Determine the [x, y] coordinate at the center of the cell enclosing the given text.  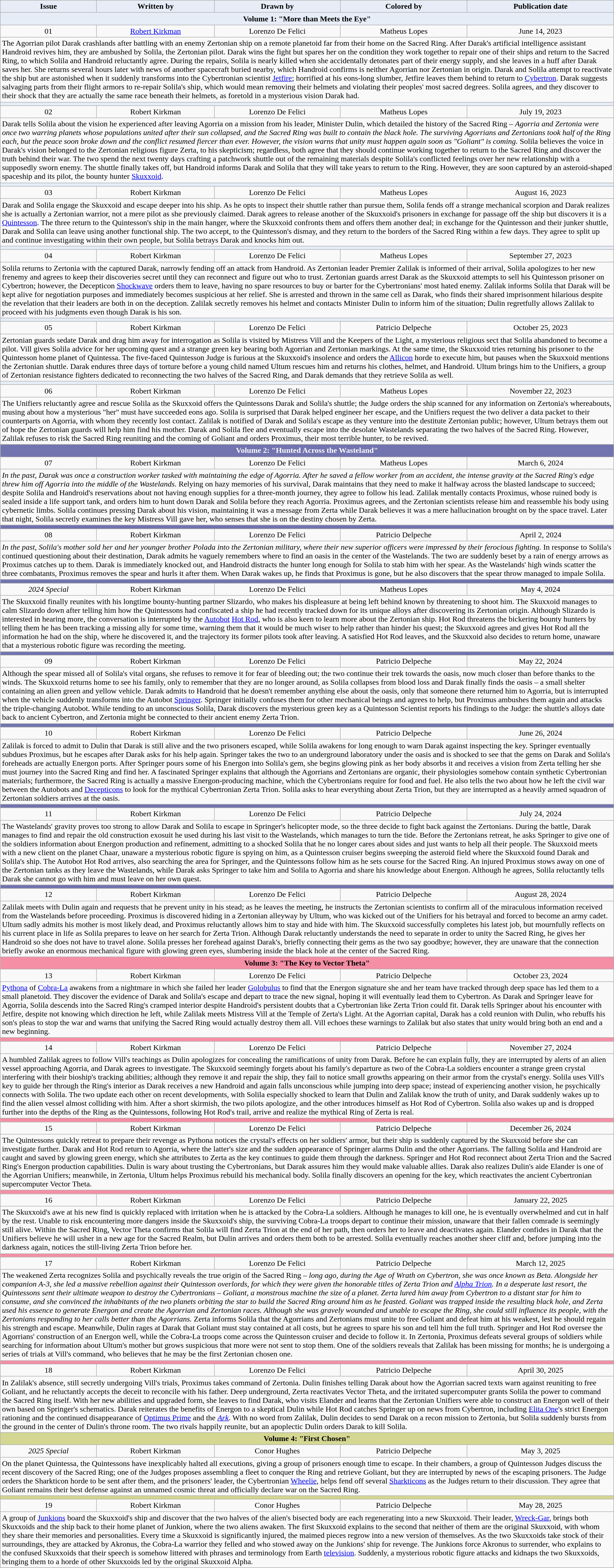
18 [49, 1370]
09 [49, 661]
11 [49, 814]
July 24, 2024 [540, 814]
Publication date [540, 6]
04 [49, 256]
02 [49, 112]
May 22, 2024 [540, 661]
September 27, 2023 [540, 256]
June 14, 2023 [540, 31]
13 [49, 975]
November 27, 2024 [540, 1047]
2025 Special [49, 1451]
2024 Special [49, 589]
Written by [155, 6]
January 22, 2025 [540, 1200]
16 [49, 1200]
May 3, 2025 [540, 1451]
June 26, 2024 [540, 733]
Issue [49, 6]
01 [49, 31]
03 [49, 192]
Volume 1: "More than Meets the Eye" [307, 19]
April 2, 2024 [540, 535]
05 [49, 328]
March 6, 2024 [540, 463]
October 23, 2024 [540, 975]
November 22, 2023 [540, 391]
17 [49, 1263]
October 25, 2023 [540, 328]
Volume 4: "First Chosen" [307, 1438]
May 28, 2025 [540, 1505]
Colored by [404, 6]
07 [49, 463]
May 4, 2024 [540, 589]
July 19, 2023 [540, 112]
10 [49, 733]
Volume 3: "The Key to Vector Theta" [307, 963]
19 [49, 1505]
12 [49, 895]
August 28, 2024 [540, 895]
December 26, 2024 [540, 1128]
Volume 2: "Hunted Across the Wasteland" [307, 451]
06 [49, 391]
08 [49, 535]
April 30, 2025 [540, 1370]
15 [49, 1128]
August 16, 2023 [540, 192]
14 [49, 1047]
Drawn by [277, 6]
March 12, 2025 [540, 1263]
